Locate the cell with the specified text and output its [x, y] center coordinate. 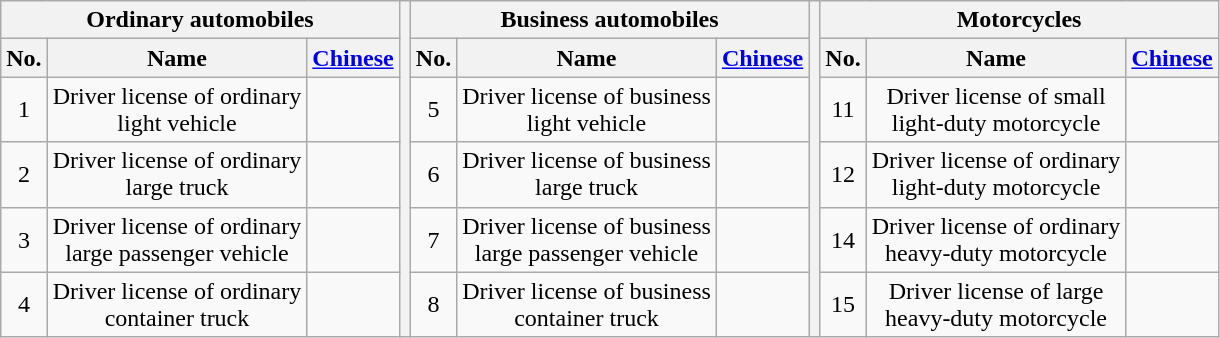
Driver license of businesscontainer truck [587, 304]
14 [843, 240]
Ordinary automobiles [200, 20]
15 [843, 304]
7 [433, 240]
Driver license of ordinarylight-duty motorcycle [996, 174]
5 [433, 110]
3 [24, 240]
Driver license of ordinaryheavy-duty motorcycle [996, 240]
1 [24, 110]
Driver license of ordinarylight vehicle [177, 110]
Driver license of ordinarycontainer truck [177, 304]
12 [843, 174]
6 [433, 174]
Driver license of largeheavy-duty motorcycle [996, 304]
11 [843, 110]
Driver license of ordinarylarge passenger vehicle [177, 240]
8 [433, 304]
Driver license of ordinarylarge truck [177, 174]
Driver license of businesslight vehicle [587, 110]
Driver license of businesslarge passenger vehicle [587, 240]
Motorcycles [1019, 20]
Driver license of businesslarge truck [587, 174]
Business automobiles [609, 20]
Driver license of smalllight-duty motorcycle [996, 110]
4 [24, 304]
2 [24, 174]
